Search for the cell housing the specified text and yield its [x, y] center coordinate. 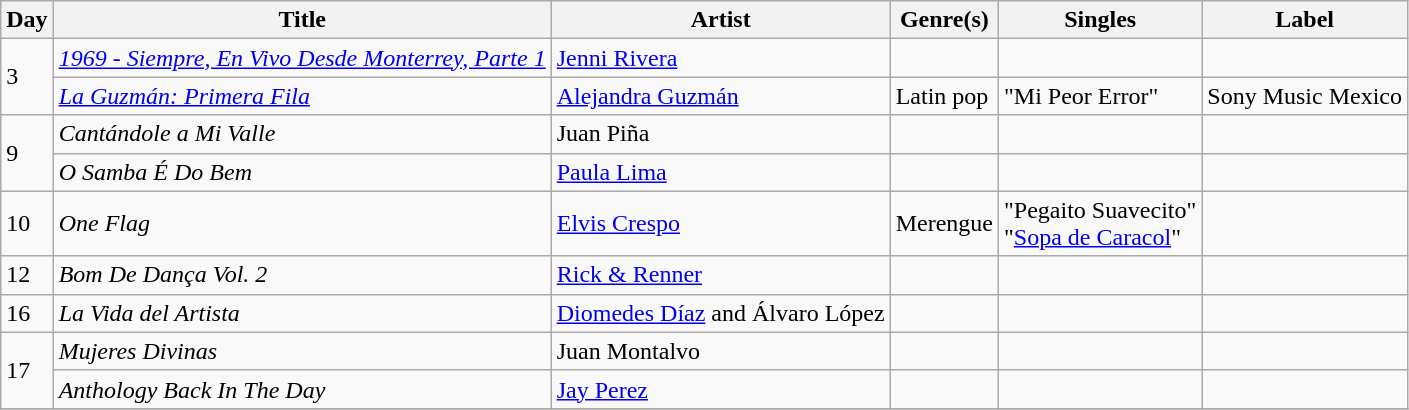
La Guzmán: Primera Fila [302, 96]
17 [27, 370]
Merengue [944, 224]
16 [27, 313]
"Mi Peor Error" [1100, 96]
10 [27, 224]
Diomedes Díaz and Álvaro López [720, 313]
Singles [1100, 20]
12 [27, 275]
Elvis Crespo [720, 224]
Day [27, 20]
Anthology Back In The Day [302, 389]
"Pegaito Suavecito""Sopa de Caracol" [1100, 224]
O Samba É Do Bem [302, 172]
Title [302, 20]
Label [1305, 20]
Latin pop [944, 96]
Alejandra Guzmán [720, 96]
3 [27, 77]
One Flag [302, 224]
Mujeres Divinas [302, 351]
La Vida del Artista [302, 313]
1969 - Siempre, En Vivo Desde Monterrey, Parte 1 [302, 58]
9 [27, 153]
Cantándole a Mi Valle [302, 134]
Genre(s) [944, 20]
Rick & Renner [720, 275]
Juan Piña [720, 134]
Artist [720, 20]
Bom De Dança Vol. 2 [302, 275]
Paula Lima [720, 172]
Jay Perez [720, 389]
Sony Music Mexico [1305, 96]
Jenni Rivera [720, 58]
Juan Montalvo [720, 351]
